Determine the (x, y) coordinate at the center of the cell enclosing the given text.  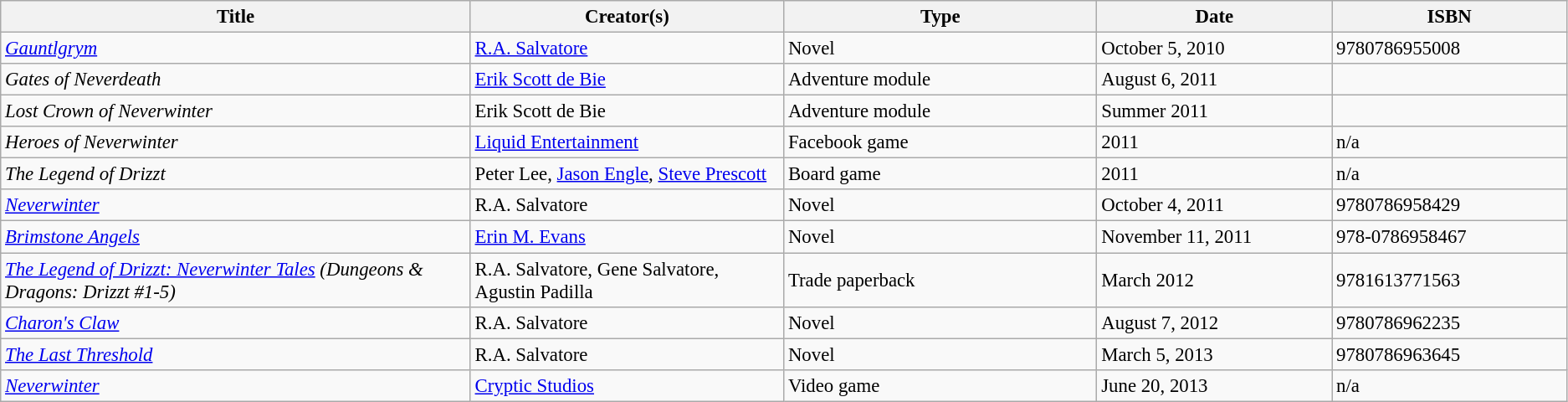
Peter Lee, Jason Engle, Steve Prescott (627, 174)
9780786955008 (1449, 49)
9780786962235 (1449, 322)
The Last Threshold (236, 354)
Video game (940, 385)
9780786958429 (1449, 205)
Type (940, 17)
ISBN (1449, 17)
R.A. Salvatore, Gene Salvatore, Agustin Padilla (627, 280)
Heroes of Neverwinter (236, 142)
The Legend of Drizzt: Neverwinter Tales (Dungeons & Dragons: Drizzt #1-5) (236, 280)
Title (236, 17)
Gauntlgrym (236, 49)
Liquid Entertainment (627, 142)
Facebook game (940, 142)
August 6, 2011 (1215, 80)
October 5, 2010 (1215, 49)
March 2012 (1215, 280)
October 4, 2011 (1215, 205)
Date (1215, 17)
Summer 2011 (1215, 111)
Gates of Neverdeath (236, 80)
Cryptic Studios (627, 385)
9781613771563 (1449, 280)
Trade paperback (940, 280)
August 7, 2012 (1215, 322)
Board game (940, 174)
June 20, 2013 (1215, 385)
978-0786958467 (1449, 237)
Erin M. Evans (627, 237)
The Legend of Drizzt (236, 174)
Creator(s) (627, 17)
9780786963645 (1449, 354)
Lost Crown of Neverwinter (236, 111)
November 11, 2011 (1215, 237)
Brimstone Angels (236, 237)
Charon's Claw (236, 322)
March 5, 2013 (1215, 354)
